Return the [x, y] coordinate for the center point of the cell that contains the specified text.  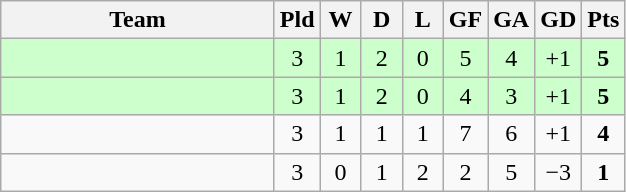
L [422, 20]
GA [512, 20]
7 [465, 134]
GD [558, 20]
6 [512, 134]
Team [138, 20]
−3 [558, 172]
Pld [297, 20]
Pts [604, 20]
W [340, 20]
GF [465, 20]
D [382, 20]
